Find where the given text appears and provide that cell's center as (X, Y) coordinate. 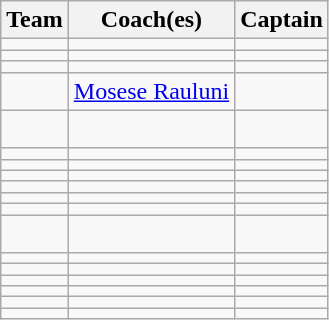
Coach(es) (151, 20)
Mosese Rauluni (151, 91)
Captain (282, 20)
Team (35, 20)
